Extract the [X, Y] coordinate from the center of the cell holding the provided text.  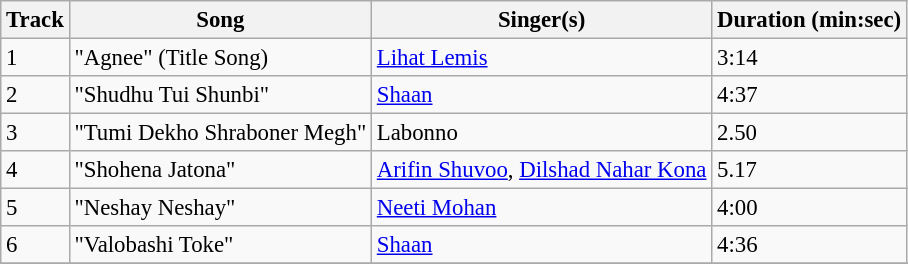
Singer(s) [542, 20]
"Shohena Jatona" [220, 170]
3:14 [810, 58]
1 [35, 58]
"Agnee" (Title Song) [220, 58]
6 [35, 245]
"Valobashi Toke" [220, 245]
4:37 [810, 95]
2.50 [810, 133]
"Shudhu Tui Shunbi" [220, 95]
Arifin Shuvoo, Dilshad Nahar Kona [542, 170]
4:00 [810, 208]
4 [35, 170]
Track [35, 20]
"Neshay Neshay" [220, 208]
Labonno [542, 133]
"Tumi Dekho Shraboner Megh" [220, 133]
3 [35, 133]
Duration (min:sec) [810, 20]
5 [35, 208]
Neeti Mohan [542, 208]
Lihat Lemis [542, 58]
4:36 [810, 245]
5.17 [810, 170]
Song [220, 20]
2 [35, 95]
